Find where the given text appears and provide that cell's center as (x, y) coordinate. 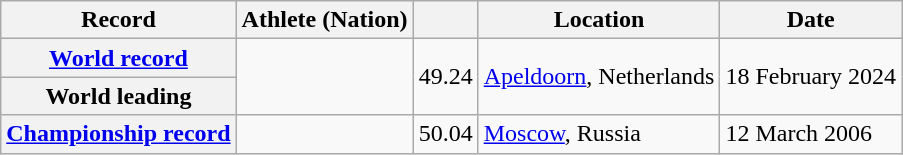
Championship record (118, 134)
Record (118, 20)
World record (118, 58)
Location (599, 20)
Moscow, Russia (599, 134)
18 February 2024 (811, 77)
World leading (118, 96)
Date (811, 20)
Athlete (Nation) (324, 20)
Apeldoorn, Netherlands (599, 77)
50.04 (446, 134)
49.24 (446, 77)
12 March 2006 (811, 134)
